Detect which cell encompasses the target text, then output its [X, Y] center coordinate. 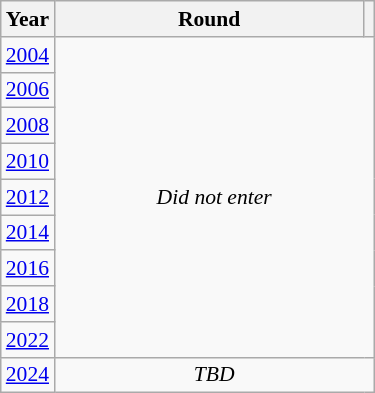
Did not enter [214, 198]
2010 [28, 162]
2008 [28, 126]
Round [209, 19]
2006 [28, 90]
2004 [28, 55]
2014 [28, 233]
2018 [28, 304]
2024 [28, 375]
2012 [28, 197]
Year [28, 19]
TBD [214, 375]
2016 [28, 269]
2022 [28, 340]
